Identify which cell holds the provided text, then report its (x, y) central coordinate. 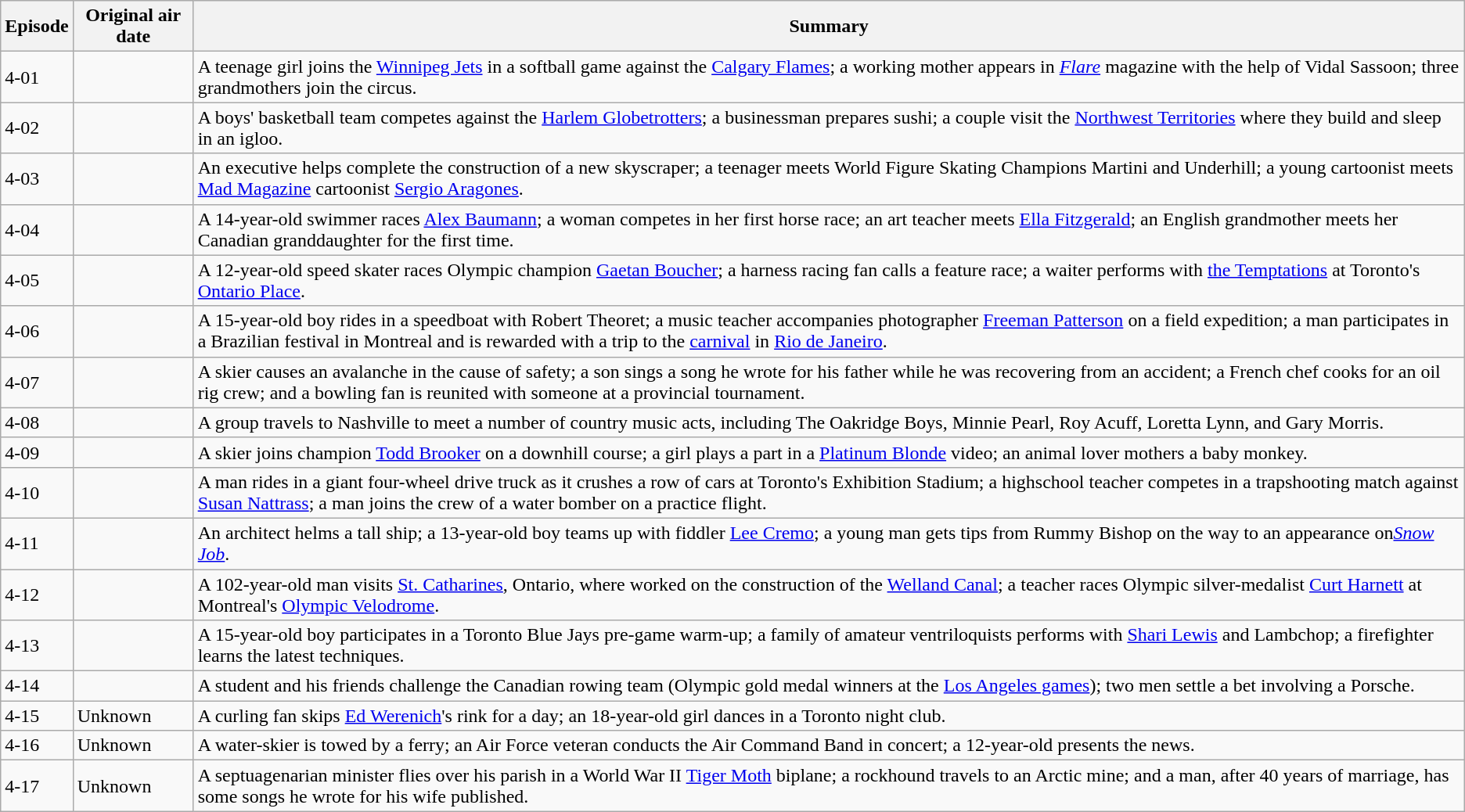
4-10 (37, 493)
4-09 (37, 452)
4-02 (37, 128)
A skier joins champion Todd Brooker on a downhill course; a girl plays a part in a Platinum Blonde video; an animal lover mothers a baby monkey. (829, 452)
4-15 (37, 716)
4-03 (37, 178)
4-11 (37, 543)
Episode (37, 27)
4-07 (37, 382)
4-14 (37, 686)
4-05 (37, 280)
4-13 (37, 646)
A curling fan skips Ed Werenich's rink for a day; an 18-year-old girl dances in a Toronto night club. (829, 716)
4-17 (37, 785)
4-06 (37, 332)
4-01 (37, 77)
4-12 (37, 595)
Original air date (133, 27)
4-16 (37, 746)
A water-skier is towed by a ferry; an Air Force veteran conducts the Air Command Band in concert; a 12-year-old presents the news. (829, 746)
Summary (829, 27)
4-08 (37, 422)
4-04 (37, 230)
